Scan for the cell matching the given text and deliver its (x, y) coordinate at center. 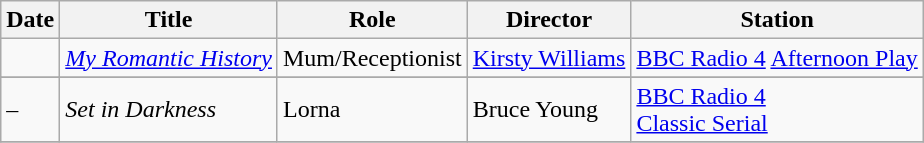
Kirsty Williams (549, 58)
– (30, 110)
BBC Radio 4 Afternoon Play (777, 58)
Director (549, 20)
Set in Darkness (169, 110)
Mum/Receptionist (372, 58)
My Romantic History (169, 58)
Role (372, 20)
Lorna (372, 110)
Bruce Young (549, 110)
BBC Radio 4Classic Serial (777, 110)
Title (169, 20)
Station (777, 20)
Date (30, 20)
